Determine the [X, Y] coordinate at the center of the cell enclosing the given text.  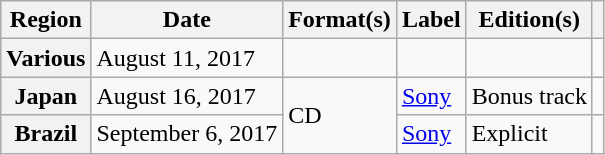
Edition(s) [529, 20]
September 6, 2017 [187, 134]
August 11, 2017 [187, 58]
August 16, 2017 [187, 96]
Label [431, 20]
CD [340, 115]
Japan [46, 96]
Bonus track [529, 96]
Various [46, 58]
Region [46, 20]
Date [187, 20]
Brazil [46, 134]
Format(s) [340, 20]
Explicit [529, 134]
